Output the [x, y] coordinate of the center of the cell containing the given text.  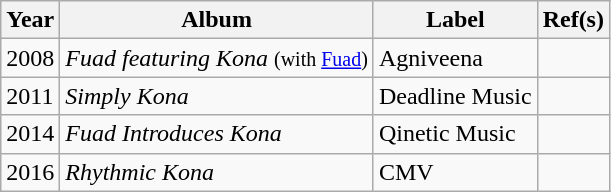
Simply Kona [217, 96]
2016 [30, 172]
2014 [30, 134]
Fuad Introduces Kona [217, 134]
Year [30, 20]
Agniveena [455, 58]
2008 [30, 58]
Qinetic Music [455, 134]
Album [217, 20]
Ref(s) [573, 20]
Label [455, 20]
2011 [30, 96]
CMV [455, 172]
Fuad featuring Kona (with Fuad) [217, 58]
Deadline Music [455, 96]
Rhythmic Kona [217, 172]
